Extract the [X, Y] coordinate from the center of the cell holding the provided text.  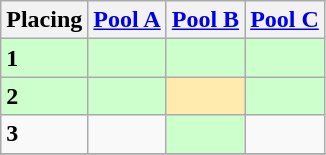
3 [44, 134]
Pool C [285, 20]
Pool A [127, 20]
2 [44, 96]
Placing [44, 20]
Pool B [205, 20]
1 [44, 58]
